Search for the cell housing the specified text and yield its [x, y] center coordinate. 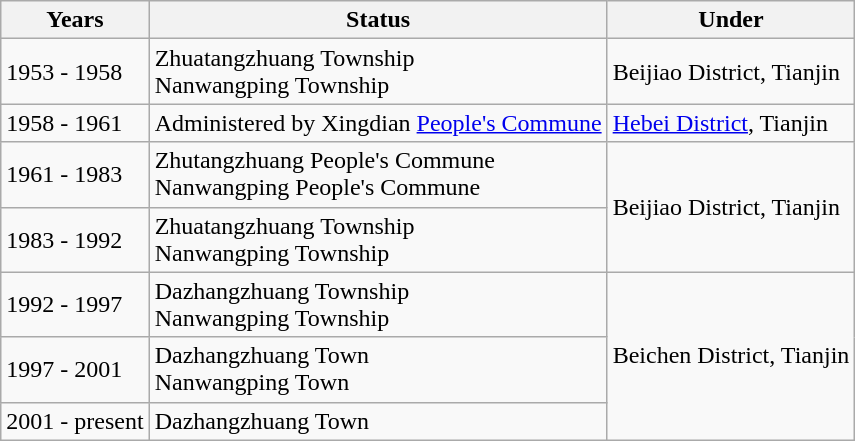
Under [731, 20]
1961 - 1983 [75, 174]
Years [75, 20]
Hebei District, Tianjin [731, 123]
Status [378, 20]
Administered by Xingdian People's Commune [378, 123]
Dazhangzhuang Town [378, 421]
Dazhangzhuang TownshipNanwangping Township [378, 304]
1997 - 2001 [75, 370]
Dazhangzhuang TownNanwangping Town [378, 370]
1992 - 1997 [75, 304]
Beichen District, Tianjin [731, 356]
Zhutangzhuang People's CommuneNanwangping People's Commune [378, 174]
1953 - 1958 [75, 72]
2001 - present [75, 421]
1983 - 1992 [75, 240]
1958 - 1961 [75, 123]
